Pinpoint the cell where the given text exists, returning its (X, Y) midpoint coordinate. 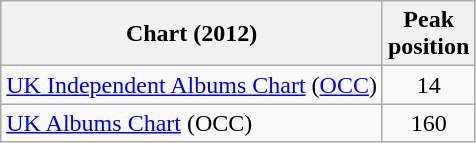
14 (428, 85)
Peakposition (428, 34)
UK Albums Chart (OCC) (192, 123)
UK Independent Albums Chart (OCC) (192, 85)
160 (428, 123)
Chart (2012) (192, 34)
